Pinpoint the cell where the given text exists, returning its (X, Y) midpoint coordinate. 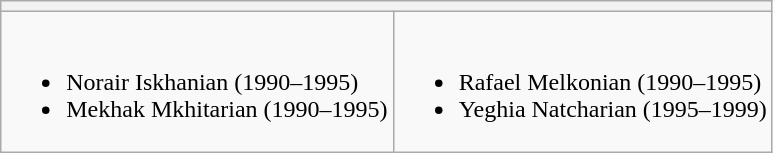
Rafael Melkonian (1990–1995)Yeghia Natcharian (1995–1999) (582, 82)
Norair Iskhanian (1990–1995)Mekhak Mkhitarian (1990–1995) (197, 82)
